Extract the (X, Y) coordinate from the center of the cell holding the provided text.  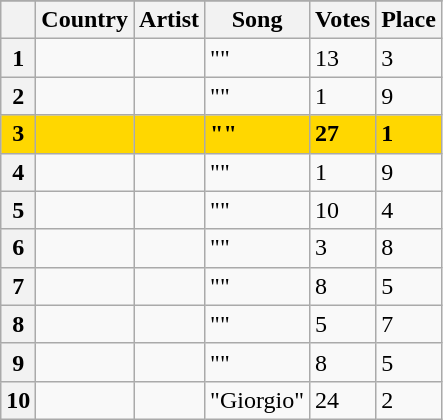
6 (18, 248)
Votes (342, 20)
27 (342, 134)
"Giorgio" (258, 400)
Place (409, 20)
Song (258, 20)
13 (342, 58)
Artist (170, 20)
Country (85, 20)
24 (342, 400)
